Return [x, y] of the center of cell containing provided text 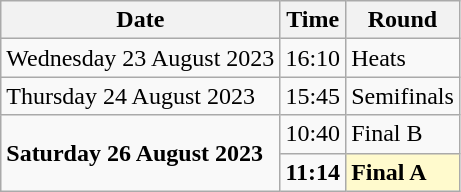
Wednesday 23 August 2023 [140, 58]
Final B [403, 134]
Date [140, 20]
10:40 [313, 134]
11:14 [313, 172]
Semifinals [403, 96]
Final A [403, 172]
Heats [403, 58]
Round [403, 20]
Thursday 24 August 2023 [140, 96]
16:10 [313, 58]
Time [313, 20]
15:45 [313, 96]
Saturday 26 August 2023 [140, 153]
